Search for the cell housing the specified text and yield its (x, y) center coordinate. 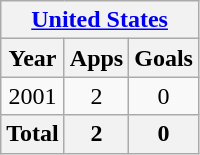
Year (33, 58)
Goals (164, 58)
Total (33, 134)
United States (100, 20)
2001 (33, 96)
Apps (96, 58)
